Pinpoint the cell where the given text exists, returning its (X, Y) midpoint coordinate. 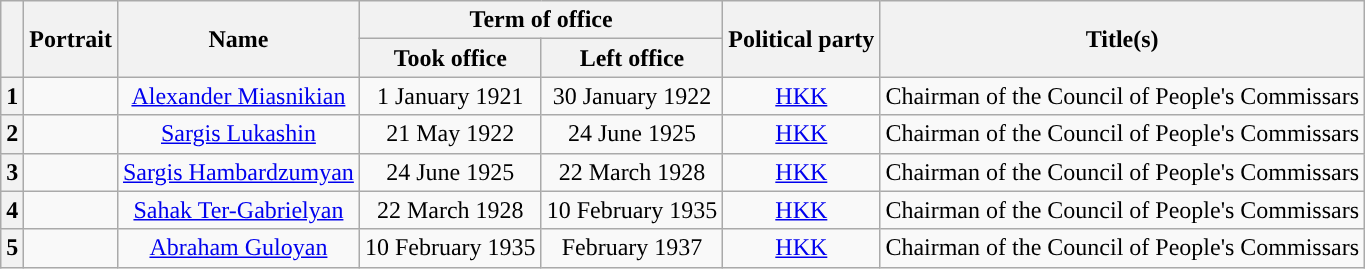
Left office (632, 58)
Alexander Miasnikian (238, 96)
Sargis Lukashin (238, 134)
Name (238, 39)
21 May 1922 (450, 134)
Political party (802, 39)
1 January 1921 (450, 96)
2 (12, 134)
Sahak Ter-Gabrielyan (238, 210)
Took office (450, 58)
Title(s) (1122, 39)
1 (12, 96)
Sargis Hambardzumyan (238, 172)
5 (12, 248)
4 (12, 210)
Term of office (540, 20)
3 (12, 172)
February 1937 (632, 248)
Portrait (71, 39)
Abraham Guloyan (238, 248)
30 January 1922 (632, 96)
